Extract the (X, Y) coordinate from the center of the cell holding the provided text.  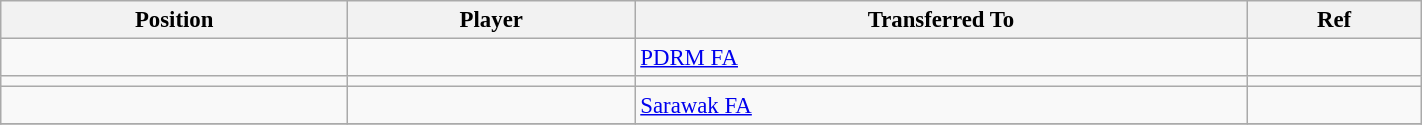
Ref (1334, 20)
Player (492, 20)
PDRM FA (941, 58)
Sarawak FA (941, 106)
Position (174, 20)
Transferred To (941, 20)
